Scan for the cell matching the given text and deliver its (x, y) coordinate at center. 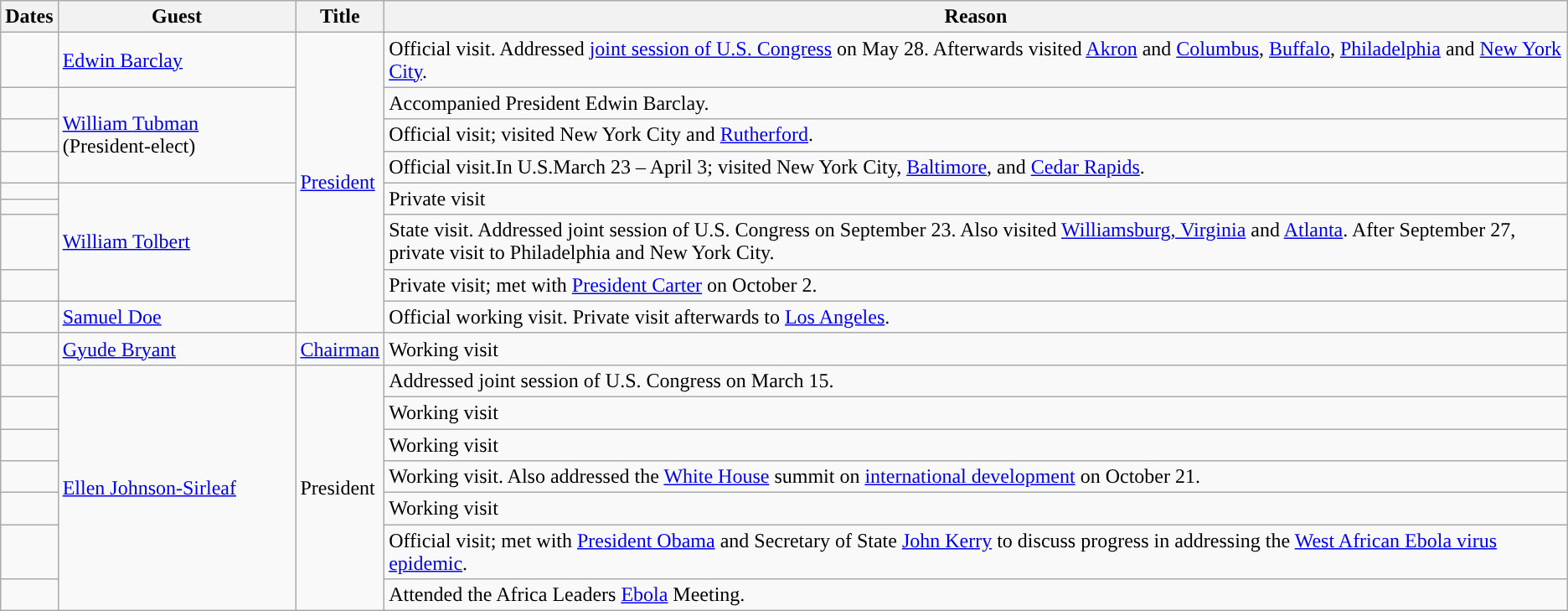
William Tolbert (177, 241)
Official visit; met with President Obama and Secretary of State John Kerry to discuss progress in addressing the West African Ebola virus epidemic. (977, 551)
Reason (977, 17)
Gyude Bryant (177, 349)
Chairman (340, 349)
Guest (177, 17)
Working visit. Also addressed the White House summit on international development on October 21. (977, 477)
Ellen Johnson-Sirleaf (177, 488)
Official visit; visited New York City and Rutherford. (977, 135)
Official working visit. Private visit afterwards to Los Angeles. (977, 317)
Dates (29, 17)
William Tubman (President-elect) (177, 135)
Addressed joint session of U.S. Congress on March 15. (977, 381)
Title (340, 17)
Accompanied President Edwin Barclay. (977, 103)
Edwin Barclay (177, 60)
Attended the Africa Leaders Ebola Meeting. (977, 595)
Official visit. Addressed joint session of U.S. Congress on May 28. Afterwards visited Akron and Columbus, Buffalo, Philadelphia and New York City. (977, 60)
Private visit (977, 199)
Private visit; met with President Carter on October 2. (977, 285)
Samuel Doe (177, 317)
Official visit.In U.S.March 23 – April 3; visited New York City, Baltimore, and Cedar Rapids. (977, 167)
